Extract the (X, Y) coordinate from the center of the cell holding the provided text.  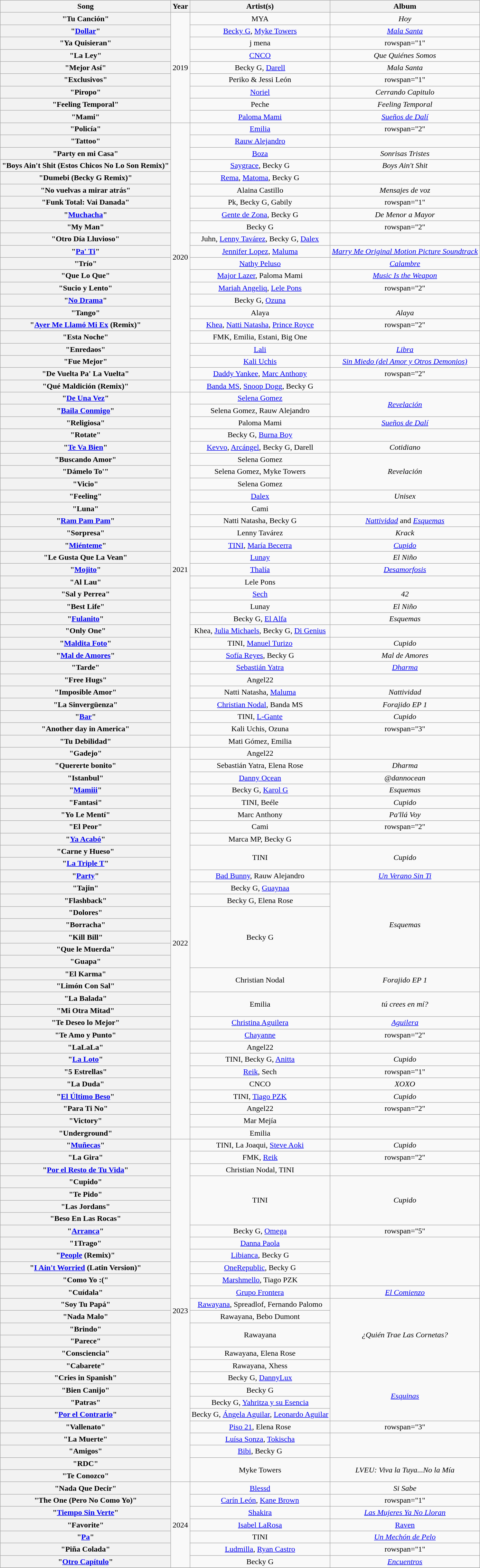
Mal de Amores (405, 655)
"Party" (86, 876)
TINI, Becky G, Anitta (260, 1059)
Boza (260, 153)
j mena (260, 43)
"Por el Contrario" (86, 1415)
Ludmilla, Ryan Castro (260, 1549)
"La Muerte" (86, 1439)
Grupo Frontera (260, 1292)
"Por el Resto de Tu Vida" (86, 1170)
Christian Nodal (260, 980)
"LaLaLa" (86, 1047)
"La Duda" (86, 1084)
"No Drama" (86, 300)
"Fulanito" (86, 619)
"Flashback" (86, 900)
"Cries in Spanish" (86, 1378)
TINI, Manuel Turizo (260, 643)
Kali Uchis (260, 362)
"The One (Pero No Como Yo)" (86, 1500)
Peche (260, 104)
"Ayer Me Llamó Mi Ex (Remix)" (86, 325)
Becky G, Yahritza y su Esencia (260, 1402)
"Policía" (86, 129)
"Tarde" (86, 668)
Marc Anthony (260, 815)
"El Último Beso" (86, 1096)
Raven (405, 1525)
"Beso En Las Rocas" (86, 1219)
¿Quién Trae Las Cornetas? (405, 1335)
Pk, Becky G, Gabily (260, 202)
tú crees en mí? (405, 1004)
Selena Gomez, Rauw Alejandro (260, 410)
"Favorite" (86, 1525)
Mensajes de voz (405, 190)
"Tajin" (86, 888)
"Dámelo To'" (86, 472)
"Imposible Amor" (86, 692)
Si Sabe (405, 1488)
"Party en mi Casa" (86, 153)
Becky G, Ozuna (260, 300)
Becky G, Myke Towers (260, 31)
"Sucio y Lento" (86, 288)
"Baila Conmigo" (86, 410)
Dalex (260, 496)
"Ya Acabó" (86, 839)
FMK, Reik (260, 1158)
Christian Nodal, TINI (260, 1170)
"Mamiii" (86, 790)
Chayanne (260, 1035)
Sin Miedo (del Amor y Otros Demonios) (405, 362)
"Te Amo y Punto" (86, 1035)
"Brindo" (86, 1329)
"1Trago" (86, 1243)
"Kill Bill" (86, 937)
Rauw Alejandro (260, 141)
MYA (260, 19)
Song (86, 6)
Krack (405, 533)
Mariah Angeliq, Lele Pons (260, 288)
Marshmello, Tiago PZK (260, 1280)
Desamorfosis (405, 570)
Kevvo, Arcángel, Becky G, Darell (260, 447)
TINI, María Becerra (260, 545)
"Feeling Temporal" (86, 104)
Year (180, 6)
"Exclusivos" (86, 80)
Rawayana, Xhess (260, 1366)
Sebastián Yatra (260, 668)
Christian Nodal, Banda MS (260, 704)
Kali Uchis, Ozuna (260, 729)
"Dumebi (Becky G Remix)" (86, 178)
"Only One" (86, 631)
Aguilera (405, 1023)
Calambre (405, 263)
"Tu Debilidad" (86, 741)
Esquinas (405, 1396)
Sebastián Yatra, Elena Rose (260, 766)
Mar Mejía (260, 1121)
"Gadejo" (86, 753)
Bibi, Becky G (260, 1451)
"Best Life" (86, 606)
"Muñecas" (86, 1145)
Natti Natasha, Maluma (260, 692)
rowspan="5" (405, 1231)
"Cabarete" (86, 1366)
"Soy Tu Papá" (86, 1304)
Rawayana (260, 1335)
"Arranca" (86, 1231)
"Mi Otra Mitad" (86, 1010)
Gente de Zona, Becky G (260, 215)
Danny Ocean (260, 778)
"Carne y Hueso" (86, 851)
Daddy Yankee, Marc Anthony (260, 374)
Marca MP, Becky G (260, 839)
"Parece" (86, 1341)
Sonrisas Tristes (405, 153)
Lele Pons (260, 582)
"Te Deseo lo Mejor" (86, 1023)
"Que Lo Que" (86, 276)
Khea, Julia Michaels, Becky G, Di Genius (260, 631)
Rawayana, Bebo Dumont (260, 1316)
Artist(s) (260, 6)
"El Karma" (86, 974)
"Funk Total: Vai Danada" (86, 202)
"People (Remix)" (86, 1255)
"Fantasi" (86, 802)
Lenny Tavárez (260, 533)
"Para Ti No" (86, 1108)
Mati Gómez, Emilia (260, 741)
LVEU: Viva la Tuya...No la Mía (405, 1470)
"Qué Maldición (Remix)" (86, 386)
2024 (180, 1525)
FMK, Emilia, Estani, Big One (260, 337)
"Tattoo" (86, 141)
"Bar" (86, 716)
"Rotate" (86, 435)
Becky G, Karol G (260, 790)
Juhn, Lenny Tavárez, Becky G, Dalex (260, 239)
"Sorpresa" (86, 533)
Nattividad (405, 692)
"Amigos" (86, 1451)
"Sal y Perrea" (86, 594)
Jennifer Lopez, Maluma (260, 251)
"Fue Mejor" (86, 362)
2019 (180, 68)
"Guapa" (86, 962)
"Another day in America" (86, 729)
Que Quiénes Somos (405, 55)
Nathy Peluso (260, 263)
"Al Lau" (86, 582)
Nattividad and Esquemas (405, 521)
"Mojito" (86, 570)
"Otro Capítulo" (86, 1562)
"Free Hugs" (86, 680)
"Victory" (86, 1121)
Christina Aguilera (260, 1023)
"Las Jordans" (86, 1206)
"No vuelvas a mirar atrás" (86, 190)
TINI, Tiago PZK (260, 1096)
"Buscando Amor" (86, 459)
"Piña Colada" (86, 1549)
Selena Gomez, Myke Towers (260, 472)
Myke Towers (260, 1470)
"Le Gusta Que La Vean" (86, 558)
Saygrace, Becky G (260, 166)
"La Triple T" (86, 863)
"La Loto" (86, 1059)
Sech (260, 594)
"Muchacha" (86, 215)
Shakira (260, 1512)
Becky G, Darell (260, 68)
Isabel LaRosa (260, 1525)
@dannocean (405, 778)
"Te Pido" (86, 1194)
"Boys Ain't Shit (Estos Chicos No Lo Son Remix)" (86, 166)
Encuentros (405, 1562)
"La Sinvergüenza" (86, 704)
Becky G, El Alfa (260, 619)
"Maldita Foto" (86, 643)
Becky G, Guaynaa (260, 888)
"Underground" (86, 1133)
2023 (180, 1311)
"Quererte bonito" (86, 766)
Hoy (405, 19)
Banda MS, Snoop Dogg, Becky G (260, 386)
"Cuídala" (86, 1292)
"Nada Malo" (86, 1316)
TINI, Beéle (260, 802)
"Istanbul" (86, 778)
"I Ain't Worried (Latin Version)" (86, 1268)
42 (405, 594)
Khea, Natti Natasha, Prince Royce (260, 325)
TINI, L-Gante (260, 716)
Boys Ain't Shit (405, 166)
"Te Va Bien" (86, 447)
"Mal de Amores" (86, 655)
Unisex (405, 496)
Sofía Reyes, Becky G (260, 655)
"Luna" (86, 508)
Un Verano Sin Ti (405, 876)
"Cupido" (86, 1182)
Noriel (260, 92)
Un Mechón de Pelo (405, 1537)
Thalía (260, 570)
Rawayana, Spreadlof, Fernando Palomo (260, 1304)
"Nada Que Decir" (86, 1488)
Blessd (260, 1488)
"My Man" (86, 227)
"Ram Pam Pam" (86, 521)
Luísa Sonza, Tokischa (260, 1439)
Libra (405, 349)
"Mejor Así" (86, 68)
XOXO (405, 1084)
"Te Conozco" (86, 1476)
"Vicio" (86, 484)
"Esta Noche" (86, 337)
Rawayana, Elena Rose (260, 1353)
Music Is the Weapon (405, 276)
Becky G, Omega (260, 1231)
"Patras" (86, 1402)
"Ya Quisieran" (86, 43)
"Miénteme" (86, 545)
"Tu Canción" (86, 19)
Piso 21, Elena Rose (260, 1427)
Marry Me Original Motion Picture Soundtrack (405, 251)
"5 Estrellas" (86, 1072)
Bad Bunny, Rauw Alejandro (260, 876)
Pa'llá Voy (405, 815)
Becky G, Elena Rose (260, 900)
"Consciencia" (86, 1353)
"Vallenato" (86, 1427)
"El Peor" (86, 827)
Becky G, DannyLux (260, 1378)
"Otro Día Lluvioso" (86, 239)
Major Lazer, Paloma Mami (260, 276)
Cerrando Capitulo (405, 92)
Feeling Temporal (405, 104)
"Yo Le Mentí" (86, 815)
"Pa" (86, 1537)
Rema, Matoma, Becky G (260, 178)
Periko & Jessi León (260, 80)
"Trío" (86, 263)
Libianca, Becky G (260, 1255)
Becky G, Burna Boy (260, 435)
"Que le Muerda" (86, 949)
"La Balada" (86, 998)
"Dollar" (86, 31)
"Pa' Ti" (86, 251)
Natti Natasha, Becky G (260, 521)
"La Gira" (86, 1158)
Album (405, 6)
"De Vuelta Pa' La Vuelta" (86, 374)
"Borracha" (86, 925)
"Bien Canijo" (86, 1390)
Danna Paola (260, 1243)
TINI, La Joaqui, Steve Aoki (260, 1145)
2021 (180, 570)
"Mami" (86, 116)
"Piropo" (86, 92)
OneRepublic, Becky G (260, 1268)
Reik, Sech (260, 1072)
"De Una Vez" (86, 398)
De Menor a Mayor (405, 215)
El Comienzo (405, 1292)
Lali (260, 349)
"La Ley" (86, 55)
2022 (180, 943)
Las Mujeres Ya No Lloran (405, 1512)
"RDC" (86, 1463)
"Enredaos" (86, 349)
Cotidiano (405, 447)
Alaina Castillo (260, 190)
"Como Yo :(" (86, 1280)
Carín León, Kane Brown (260, 1500)
"Dolores" (86, 912)
"Tango" (86, 312)
"Religiosa" (86, 423)
"Tiempo Sin Verte" (86, 1512)
Becky G, Ángela Aguilar, Leonardo Aguilar (260, 1415)
2020 (180, 257)
"Feeling" (86, 496)
"Limón Con Sal" (86, 986)
